Return the [x, y] coordinate for the center point of the cell that contains the specified text.  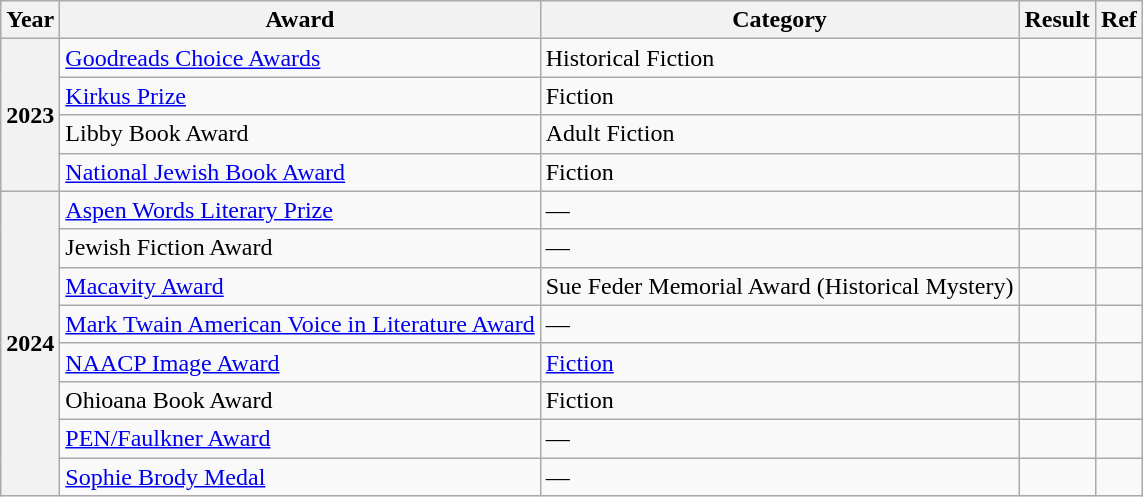
Historical Fiction [780, 58]
Award [300, 20]
NAACP Image Award [300, 362]
Year [30, 20]
2023 [30, 115]
2024 [30, 343]
PEN/Faulkner Award [300, 438]
Kirkus Prize [300, 96]
Sophie Brody Medal [300, 477]
Adult Fiction [780, 134]
Mark Twain American Voice in Literature Award [300, 324]
Libby Book Award [300, 134]
Jewish Fiction Award [300, 248]
Category [780, 20]
Macavity Award [300, 286]
National Jewish Book Award [300, 172]
Result [1057, 20]
Sue Feder Memorial Award (Historical Mystery) [780, 286]
Ref [1118, 20]
Goodreads Choice Awards [300, 58]
Aspen Words Literary Prize [300, 210]
Ohioana Book Award [300, 400]
